Determine the (x, y) coordinate at the center of the cell enclosing the given text.  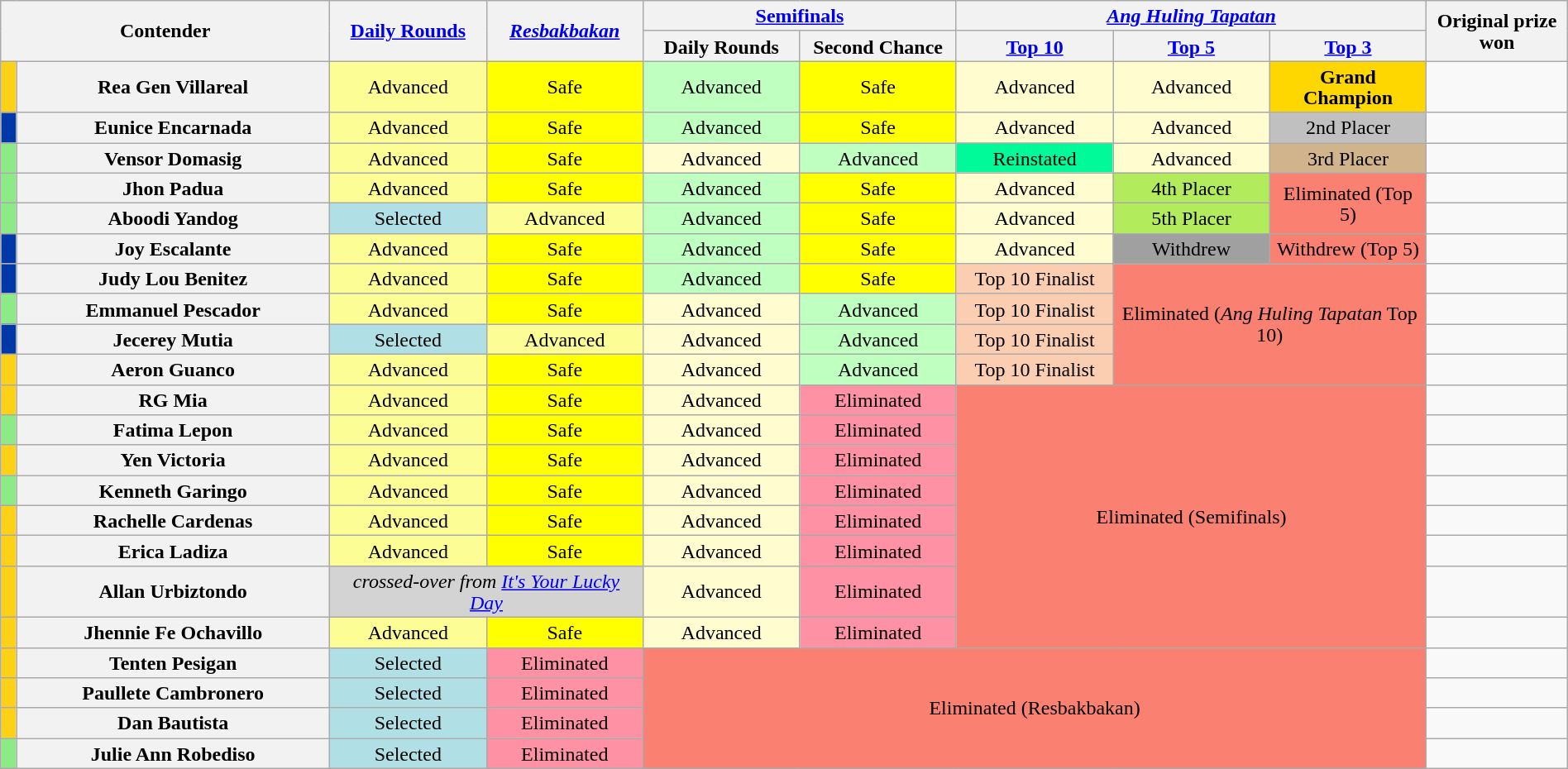
Contender (165, 31)
Tenten Pesigan (174, 663)
Eliminated (Resbakbakan) (1034, 708)
Vensor Domasig (174, 157)
Emmanuel Pescador (174, 309)
Eunice Encarnada (174, 127)
5th Placer (1191, 218)
Semifinals (799, 17)
Paullete Cambronero (174, 693)
Withdrew (Top 5) (1348, 248)
Top 10 (1034, 46)
Julie Ann Robediso (174, 754)
Joy Escalante (174, 248)
Grand Champion (1348, 87)
Jhennie Fe Ochavillo (174, 632)
Jhon Padua (174, 189)
Original prize won (1497, 31)
Eliminated (Ang Huling Tapatan Top 10) (1270, 324)
Fatima Lepon (174, 430)
Eliminated (Semifinals) (1191, 516)
Erica Ladiza (174, 551)
2nd Placer (1348, 127)
Reinstated (1034, 157)
Aboodi Yandog (174, 218)
Ang Huling Tapatan (1191, 17)
Top 3 (1348, 46)
Yen Victoria (174, 460)
Eliminated (Top 5) (1348, 203)
Rachelle Cardenas (174, 521)
Top 5 (1191, 46)
Dan Bautista (174, 723)
RG Mia (174, 400)
4th Placer (1191, 189)
Aeron Guanco (174, 369)
Allan Urbiztondo (174, 591)
Judy Lou Benitez (174, 279)
Withdrew (1191, 248)
Rea Gen Villareal (174, 87)
crossed-over from It's Your Lucky Day (486, 591)
Resbakbakan (564, 31)
Second Chance (878, 46)
Kenneth Garingo (174, 491)
3rd Placer (1348, 157)
Jecerey Mutia (174, 339)
